Find where the given text appears and provide that cell's center as (X, Y) coordinate. 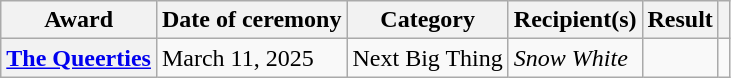
Category (428, 20)
Snow White (575, 58)
Next Big Thing (428, 58)
Result (680, 20)
Date of ceremony (252, 20)
March 11, 2025 (252, 58)
Award (79, 20)
Recipient(s) (575, 20)
The Queerties (79, 58)
